Return [X, Y] of the center of cell containing provided text 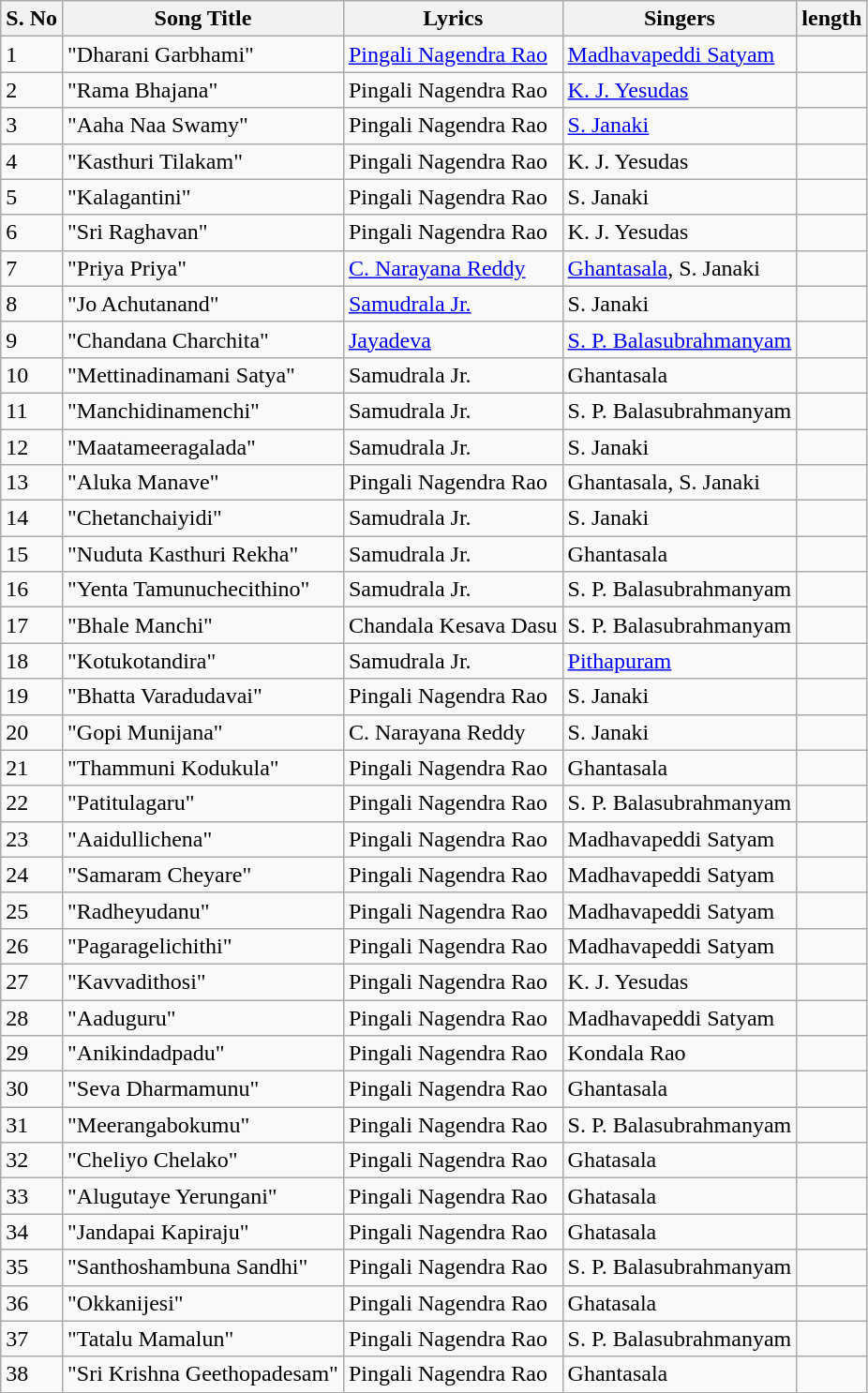
19 [32, 696]
"Samaram Cheyare" [202, 875]
"Dharani Garbhami" [202, 54]
"Mettinadinamani Satya" [202, 375]
"Thammuni Kodukula" [202, 768]
16 [32, 590]
"Cheliyo Chelako" [202, 1161]
32 [32, 1161]
"Meerangabokumu" [202, 1125]
"Tatalu Mamalun" [202, 1339]
"Okkanijesi" [202, 1303]
27 [32, 981]
Pithapuram [680, 661]
"Patitulagaru" [202, 803]
23 [32, 839]
"Kavvadithosi" [202, 981]
18 [32, 661]
"Bhatta Varadudavai" [202, 696]
10 [32, 375]
Jayadeva [453, 339]
8 [32, 304]
"Nuduta Kasthuri Rekha" [202, 554]
"Seva Dharmamunu" [202, 1089]
S. No [32, 19]
14 [32, 518]
"Alugutaye Yerungani" [202, 1196]
7 [32, 268]
22 [32, 803]
"Gopi Munijana" [202, 732]
"Sri Krishna Geethopadesam" [202, 1374]
11 [32, 411]
34 [32, 1232]
25 [32, 910]
"Kalagantini" [202, 197]
Song Title [202, 19]
33 [32, 1196]
"Kotukotandira" [202, 661]
26 [32, 946]
12 [32, 447]
"Rama Bhajana" [202, 90]
24 [32, 875]
"Aluka Manave" [202, 483]
"Maatameeragalada" [202, 447]
"Jo Achutanand" [202, 304]
20 [32, 732]
17 [32, 625]
3 [32, 126]
"Sri Raghavan" [202, 232]
Kondala Rao [680, 1054]
2 [32, 90]
5 [32, 197]
Singers [680, 19]
35 [32, 1267]
13 [32, 483]
"Aaduguru" [202, 1017]
"Kasthuri Tilakam" [202, 161]
"Jandapai Kapiraju" [202, 1232]
36 [32, 1303]
4 [32, 161]
Chandala Kesava Dasu [453, 625]
28 [32, 1017]
"Radheyudanu" [202, 910]
21 [32, 768]
"Yenta Tamunuchecithino" [202, 590]
31 [32, 1125]
9 [32, 339]
6 [32, 232]
"Aaidullichena" [202, 839]
"Santhoshambuna Sandhi" [202, 1267]
"Manchidinamenchi" [202, 411]
"Anikindadpadu" [202, 1054]
"Chetanchaiyidi" [202, 518]
1 [32, 54]
"Bhale Manchi" [202, 625]
30 [32, 1089]
15 [32, 554]
37 [32, 1339]
29 [32, 1054]
"Pagaragelichithi" [202, 946]
"Chandana Charchita" [202, 339]
length [832, 19]
Lyrics [453, 19]
38 [32, 1374]
"Priya Priya" [202, 268]
"Aaha Naa Swamy" [202, 126]
